Capture the cell that displays the provided text and extract its [X, Y] central coordinate. 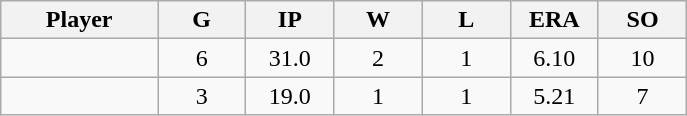
5.21 [554, 96]
Player [80, 20]
2 [378, 58]
6.10 [554, 58]
SO [642, 20]
W [378, 20]
G [202, 20]
3 [202, 96]
ERA [554, 20]
7 [642, 96]
6 [202, 58]
10 [642, 58]
31.0 [290, 58]
IP [290, 20]
L [466, 20]
19.0 [290, 96]
